Provide the (x, y) coordinate of the cell's center where the given text is located.  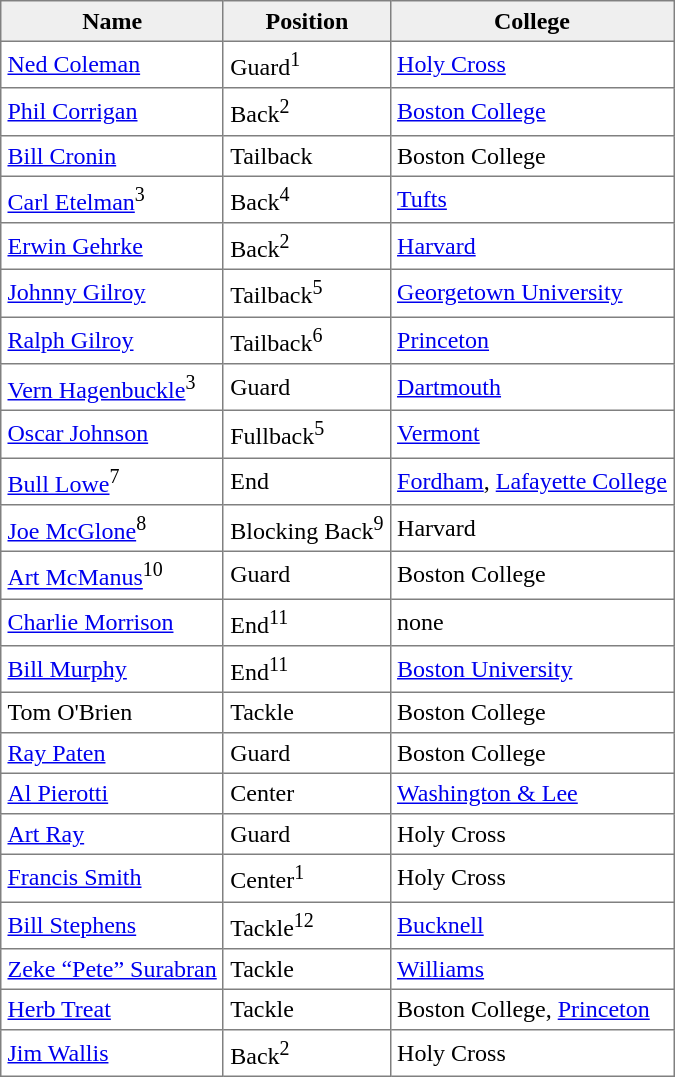
Fullback5 (306, 434)
Tailback5 (306, 294)
Charlie Morrison (112, 622)
Position (306, 21)
Bill Murphy (112, 670)
Phil Corrigan (112, 112)
Herb Treat (112, 1009)
Bill Stephens (112, 926)
Al Pierotti (112, 794)
College (532, 21)
Center (306, 794)
Blocking Back9 (306, 528)
Tufts (532, 200)
Zeke “Pete” Surabran (112, 969)
Ned Coleman (112, 64)
Ralph Gilroy (112, 340)
Johnny Gilroy (112, 294)
Fordham, Lafayette College (532, 482)
Center1 (306, 878)
Carl Etelman3 (112, 200)
Guard1 (306, 64)
Art McManus10 (112, 576)
Dartmouth (532, 388)
Ray Paten (112, 753)
Jim Wallis (112, 1054)
Bucknell (532, 926)
Vermont (532, 434)
Bill Cronin (112, 155)
Name (112, 21)
Tailback (306, 155)
Back4 (306, 200)
Tom O'Brien (112, 713)
Boston College, Princeton (532, 1009)
none (532, 622)
End (306, 482)
Tailback6 (306, 340)
Art Ray (112, 834)
Vern Hagenbuckle3 (112, 388)
Joe McGlone8 (112, 528)
Tackle12 (306, 926)
Francis Smith (112, 878)
Erwin Gehrke (112, 246)
Bull Lowe7 (112, 482)
Washington & Lee (532, 794)
Boston University (532, 670)
Princeton (532, 340)
Williams (532, 969)
Oscar Johnson (112, 434)
Georgetown University (532, 294)
